Provide the (X, Y) coordinate of the cell's center where the given text is located.  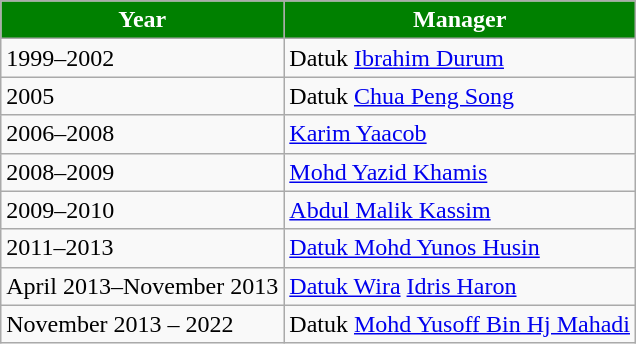
1999–2002 (142, 58)
Datuk Mohd Yusoff Bin Hj Mahadi (460, 324)
2005 (142, 96)
Datuk Ibrahim Durum (460, 58)
Karim Yaacob (460, 134)
2009–2010 (142, 210)
April 2013–November 2013 (142, 286)
Year (142, 20)
November 2013 – 2022 (142, 324)
2006–2008 (142, 134)
Datuk Mohd Yunos Husin (460, 248)
Abdul Malik Kassim (460, 210)
Manager (460, 20)
Datuk Chua Peng Song (460, 96)
Datuk Wira Idris Haron (460, 286)
Mohd Yazid Khamis (460, 172)
2011–2013 (142, 248)
2008–2009 (142, 172)
